Locate the cell with the specified text and output its (X, Y) center coordinate. 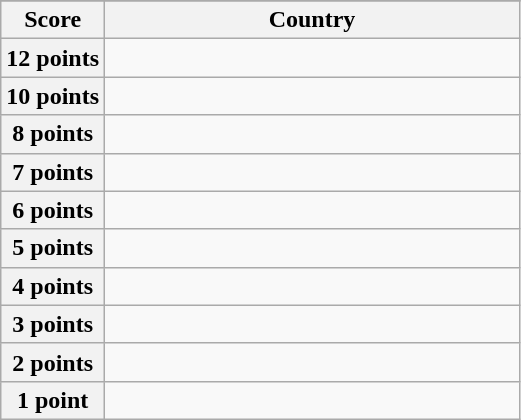
Score (53, 20)
5 points (53, 248)
8 points (53, 134)
Country (312, 20)
3 points (53, 324)
10 points (53, 96)
1 point (53, 400)
12 points (53, 58)
2 points (53, 362)
6 points (53, 210)
7 points (53, 172)
4 points (53, 286)
